From the cell containing the given text, extract its center point as (X, Y) coordinate. 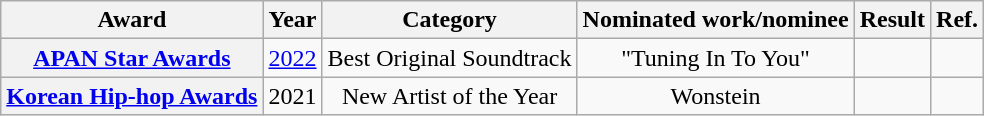
Award (132, 20)
Result (892, 20)
2021 (292, 96)
2022 (292, 58)
Nominated work/nominee (716, 20)
Category (450, 20)
Ref. (958, 20)
APAN Star Awards (132, 58)
Best Original Soundtrack (450, 58)
Year (292, 20)
"Tuning In To You" (716, 58)
Korean Hip-hop Awards (132, 96)
New Artist of the Year (450, 96)
Wonstein (716, 96)
